Extract the [x, y] coordinate from the center of the cell holding the provided text.  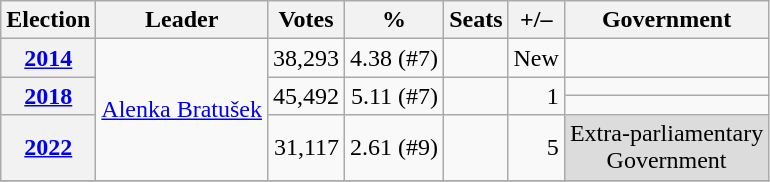
2.61 (#9) [394, 148]
38,293 [306, 58]
Election [48, 20]
2018 [48, 96]
5 [536, 148]
Leader [182, 20]
45,492 [306, 96]
New [536, 58]
Seats [476, 20]
+/– [536, 20]
4.38 (#7) [394, 58]
1 [536, 96]
Government [666, 20]
% [394, 20]
Alenka Bratušek [182, 110]
Extra-parliamentaryGovernment [666, 148]
2022 [48, 148]
Votes [306, 20]
2014 [48, 58]
31,117 [306, 148]
5.11 (#7) [394, 96]
